Output the (x, y) coordinate of the center of the cell containing the given text.  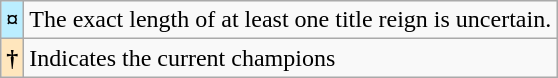
Indicates the current champions (290, 58)
† (12, 58)
¤ (12, 20)
The exact length of at least one title reign is uncertain. (290, 20)
